Pinpoint the cell where the given text exists, returning its [X, Y] midpoint coordinate. 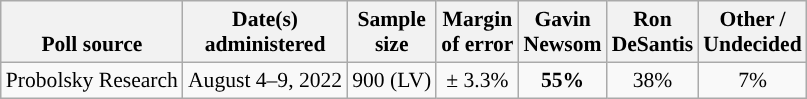
Probolsky Research [92, 80]
August 4–9, 2022 [265, 80]
Marginof error [477, 32]
38% [653, 80]
GavinNewsom [563, 32]
55% [563, 80]
Date(s)administered [265, 32]
± 3.3% [477, 80]
Other /Undecided [752, 32]
Samplesize [392, 32]
900 (LV) [392, 80]
RonDeSantis [653, 32]
7% [752, 80]
Poll source [92, 32]
